Return the (x, y) coordinate for the center point of the cell that contains the specified text.  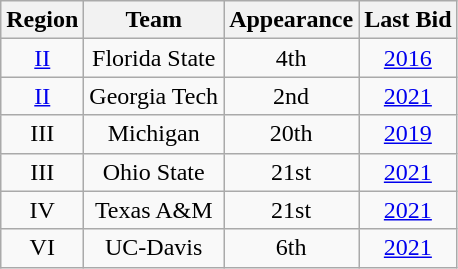
2019 (408, 134)
Florida State (154, 58)
Georgia Tech (154, 96)
6th (292, 248)
Ohio State (154, 172)
Last Bid (408, 20)
Appearance (292, 20)
VI (42, 248)
4th (292, 58)
UC-Davis (154, 248)
Team (154, 20)
Texas A&M (154, 210)
IV (42, 210)
2016 (408, 58)
Michigan (154, 134)
2nd (292, 96)
Region (42, 20)
20th (292, 134)
